Capture the cell that displays the provided text and extract its (X, Y) central coordinate. 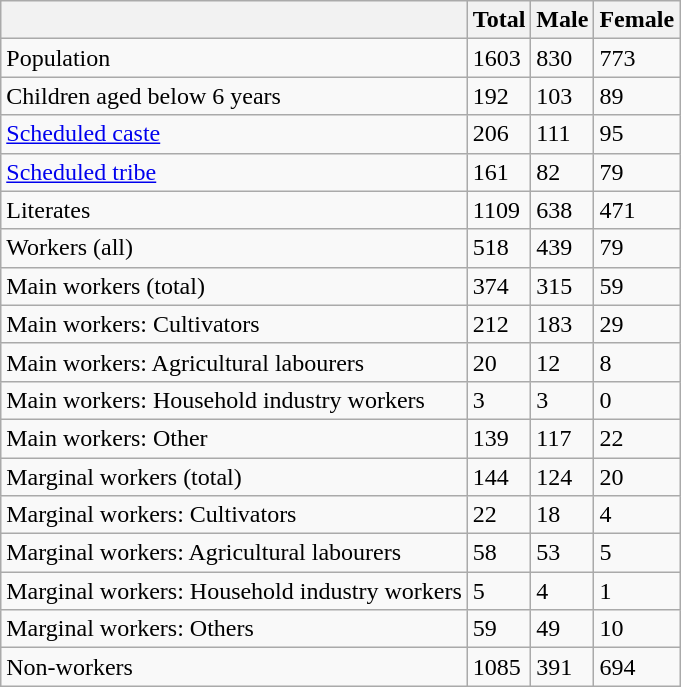
Children aged below 6 years (234, 96)
58 (499, 553)
374 (499, 286)
Population (234, 58)
Scheduled caste (234, 134)
192 (499, 96)
Marginal workers: Cultivators (234, 515)
183 (562, 324)
518 (499, 248)
1 (637, 591)
Marginal workers: Household industry workers (234, 591)
10 (637, 629)
Main workers: Cultivators (234, 324)
Main workers: Other (234, 438)
29 (637, 324)
82 (562, 172)
773 (637, 58)
391 (562, 667)
117 (562, 438)
Workers (all) (234, 248)
Male (562, 20)
1085 (499, 667)
830 (562, 58)
Main workers: Household industry workers (234, 400)
53 (562, 553)
439 (562, 248)
Total (499, 20)
139 (499, 438)
1603 (499, 58)
1109 (499, 210)
Main workers (total) (234, 286)
124 (562, 477)
95 (637, 134)
49 (562, 629)
Literates (234, 210)
212 (499, 324)
18 (562, 515)
Marginal workers: Others (234, 629)
Non-workers (234, 667)
161 (499, 172)
103 (562, 96)
471 (637, 210)
144 (499, 477)
Marginal workers: Agricultural labourers (234, 553)
89 (637, 96)
638 (562, 210)
Female (637, 20)
315 (562, 286)
Scheduled tribe (234, 172)
Marginal workers (total) (234, 477)
12 (562, 362)
8 (637, 362)
206 (499, 134)
Main workers: Agricultural labourers (234, 362)
111 (562, 134)
0 (637, 400)
694 (637, 667)
